Scan for the cell matching the given text and deliver its [x, y] coordinate at center. 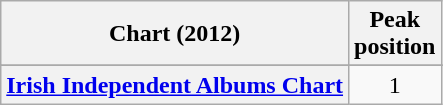
Chart (2012) [175, 34]
Peakposition [395, 34]
1 [395, 85]
Irish Independent Albums Chart [175, 85]
